Capture the cell that displays the provided text and extract its [X, Y] central coordinate. 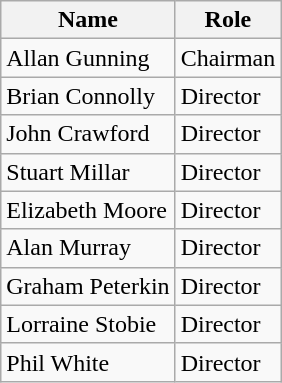
Role [228, 20]
Stuart Millar [88, 172]
Chairman [228, 58]
John Crawford [88, 134]
Elizabeth Moore [88, 210]
Allan Gunning [88, 58]
Phil White [88, 362]
Alan Murray [88, 248]
Lorraine Stobie [88, 324]
Name [88, 20]
Brian Connolly [88, 96]
Graham Peterkin [88, 286]
